Pinpoint the cell where the given text exists, returning its (X, Y) midpoint coordinate. 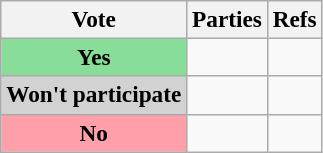
Refs (294, 19)
Vote (94, 19)
Parties (228, 19)
Yes (94, 57)
No (94, 133)
Won't participate (94, 95)
